Return (x, y) of the center of cell containing provided text 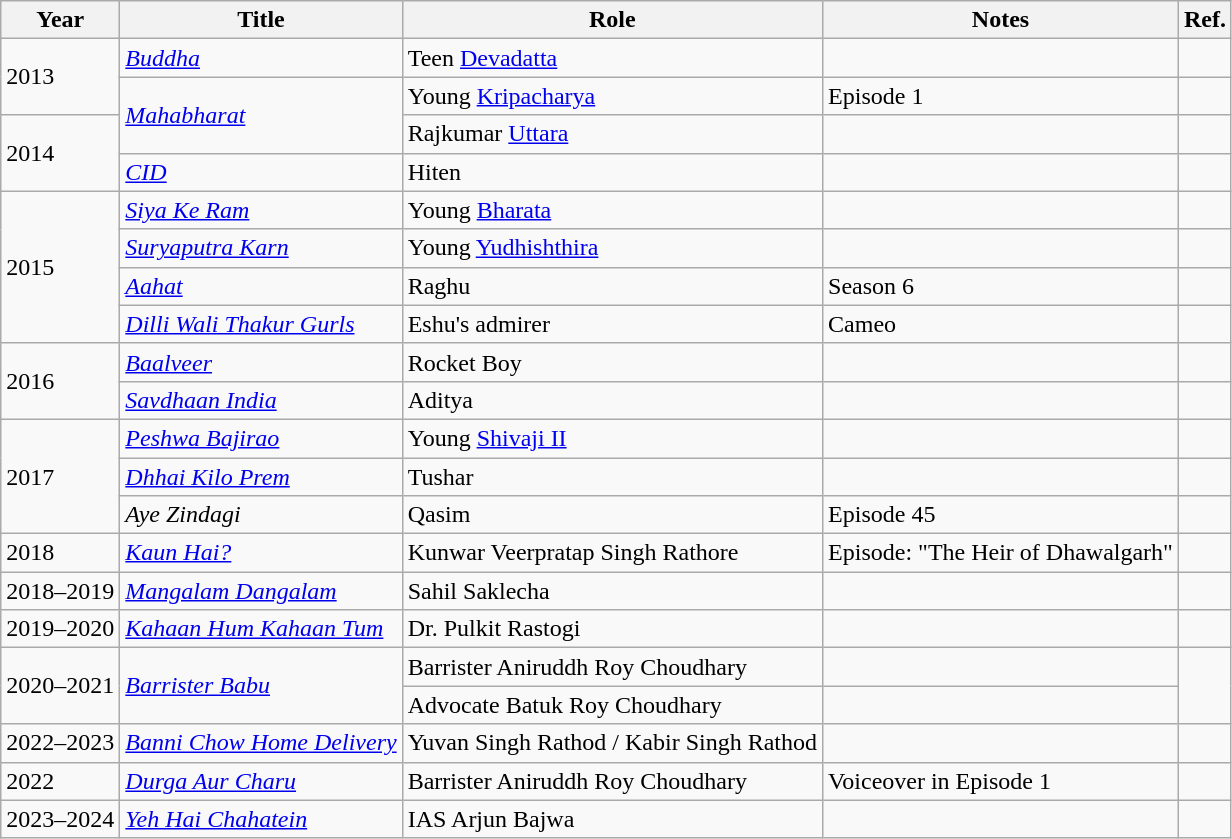
Banni Chow Home Delivery (261, 743)
Ref. (1204, 20)
Aditya (612, 400)
Sahil Saklecha (612, 591)
Durga Aur Charu (261, 781)
2023–2024 (60, 819)
Young Kripacharya (612, 96)
Dr. Pulkit Rastogi (612, 629)
2016 (60, 381)
2013 (60, 77)
Tushar (612, 477)
Rajkumar Uttara (612, 134)
Year (60, 20)
Kunwar Veerpratap Singh Rathore (612, 553)
Episode 1 (1001, 96)
Young Bharata (612, 210)
2020–2021 (60, 686)
2022 (60, 781)
Episode: "The Heir of Dhawalgarh" (1001, 553)
Suryaputra Karn (261, 248)
Cameo (1001, 324)
Qasim (612, 515)
Voiceover in Episode 1 (1001, 781)
Hiten (612, 172)
Rocket Boy (612, 362)
Buddha (261, 58)
Young Shivaji II (612, 438)
Aahat (261, 286)
Aye Zindagi (261, 515)
Kahaan Hum Kahaan Tum (261, 629)
Barrister Babu (261, 686)
Teen Devadatta (612, 58)
Advocate Batuk Roy Choudhary (612, 705)
Peshwa Bajirao (261, 438)
Eshu's admirer (612, 324)
2018–2019 (60, 591)
Dhhai Kilo Prem (261, 477)
2014 (60, 153)
Role (612, 20)
Dilli Wali Thakur Gurls (261, 324)
2017 (60, 476)
CID (261, 172)
2022–2023 (60, 743)
Yuvan Singh Rathod / Kabir Singh Rathod (612, 743)
Young Yudhishthira (612, 248)
Yeh Hai Chahatein (261, 819)
Siya Ke Ram (261, 210)
Baalveer (261, 362)
Raghu (612, 286)
2018 (60, 553)
Mahabharat (261, 115)
Notes (1001, 20)
Savdhaan India (261, 400)
Title (261, 20)
2019–2020 (60, 629)
2015 (60, 267)
Kaun Hai? (261, 553)
IAS Arjun Bajwa (612, 819)
Season 6 (1001, 286)
Episode 45 (1001, 515)
Mangalam Dangalam (261, 591)
